Output the (X, Y) coordinate of the center of the cell containing the given text.  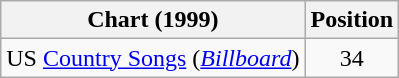
US Country Songs (Billboard) (153, 58)
34 (352, 58)
Chart (1999) (153, 20)
Position (352, 20)
